Provide the (X, Y) coordinate of the cell's center where the given text is located.  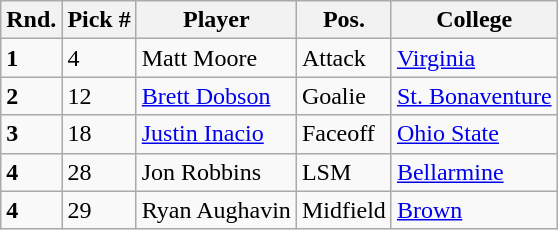
Ohio State (474, 134)
Virginia (474, 58)
Midfield (344, 210)
1 (32, 58)
2 (32, 96)
Player (216, 20)
Bellarmine (474, 172)
12 (99, 96)
Goalie (344, 96)
Jon Robbins (216, 172)
Pick # (99, 20)
Brown (474, 210)
28 (99, 172)
Pos. (344, 20)
College (474, 20)
18 (99, 134)
Brett Dobson (216, 96)
Ryan Aughavin (216, 210)
29 (99, 210)
Attack (344, 58)
3 (32, 134)
St. Bonaventure (474, 96)
Matt Moore (216, 58)
Justin Inacio (216, 134)
LSM (344, 172)
Faceoff (344, 134)
Rnd. (32, 20)
